Scan for the cell matching the given text and deliver its [x, y] coordinate at center. 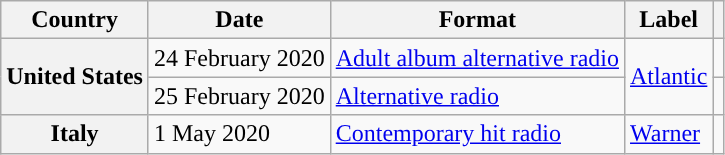
Country [75, 20]
24 February 2020 [239, 58]
Contemporary hit radio [477, 134]
Date [239, 20]
Alternative radio [477, 96]
Italy [75, 134]
Format [477, 20]
Label [668, 20]
Warner [668, 134]
1 May 2020 [239, 134]
25 February 2020 [239, 96]
United States [75, 77]
Atlantic [668, 77]
Adult album alternative radio [477, 58]
